Search for the cell housing the specified text and yield its [X, Y] center coordinate. 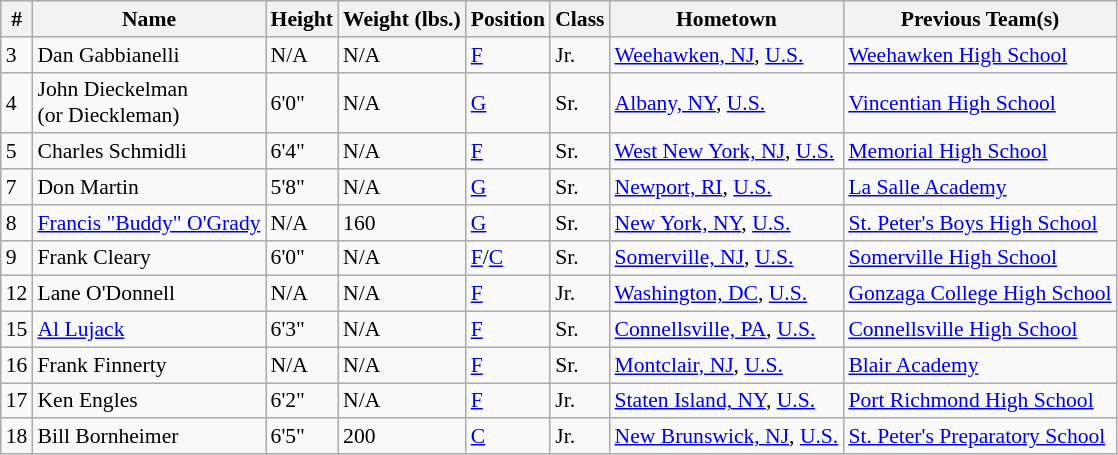
Class [580, 19]
Montclair, NJ, U.S. [727, 365]
7 [17, 187]
Previous Team(s) [980, 19]
Weehawken, NJ, U.S. [727, 55]
Frank Finnerty [148, 365]
5 [17, 152]
Connellsville High School [980, 330]
Memorial High School [980, 152]
Al Lujack [148, 330]
Somerville, NJ, U.S. [727, 258]
Washington, DC, U.S. [727, 294]
Height [302, 19]
15 [17, 330]
La Salle Academy [980, 187]
Newport, RI, U.S. [727, 187]
West New York, NJ, U.S. [727, 152]
6'4" [302, 152]
Weehawken High School [980, 55]
New York, NY, U.S. [727, 223]
16 [17, 365]
Charles Schmidli [148, 152]
Blair Academy [980, 365]
18 [17, 437]
Dan Gabbianelli [148, 55]
Staten Island, NY, U.S. [727, 401]
Francis "Buddy" O'Grady [148, 223]
Lane O'Donnell [148, 294]
Hometown [727, 19]
Bill Bornheimer [148, 437]
8 [17, 223]
12 [17, 294]
Vincentian High School [980, 102]
Port Richmond High School [980, 401]
4 [17, 102]
200 [402, 437]
Somerville High School [980, 258]
6'3" [302, 330]
Gonzaga College High School [980, 294]
Ken Engles [148, 401]
Albany, NY, U.S. [727, 102]
Position [508, 19]
New Brunswick, NJ, U.S. [727, 437]
3 [17, 55]
160 [402, 223]
St. Peter's Preparatory School [980, 437]
Connellsville, PA, U.S. [727, 330]
5'8" [302, 187]
Name [148, 19]
John Dieckelman(or Dieckleman) [148, 102]
Frank Cleary [148, 258]
9 [17, 258]
Don Martin [148, 187]
F/C [508, 258]
St. Peter's Boys High School [980, 223]
6'5" [302, 437]
# [17, 19]
17 [17, 401]
Weight (lbs.) [402, 19]
6'2" [302, 401]
C [508, 437]
